Return the [x, y] coordinate for the center point of the cell that contains the specified text.  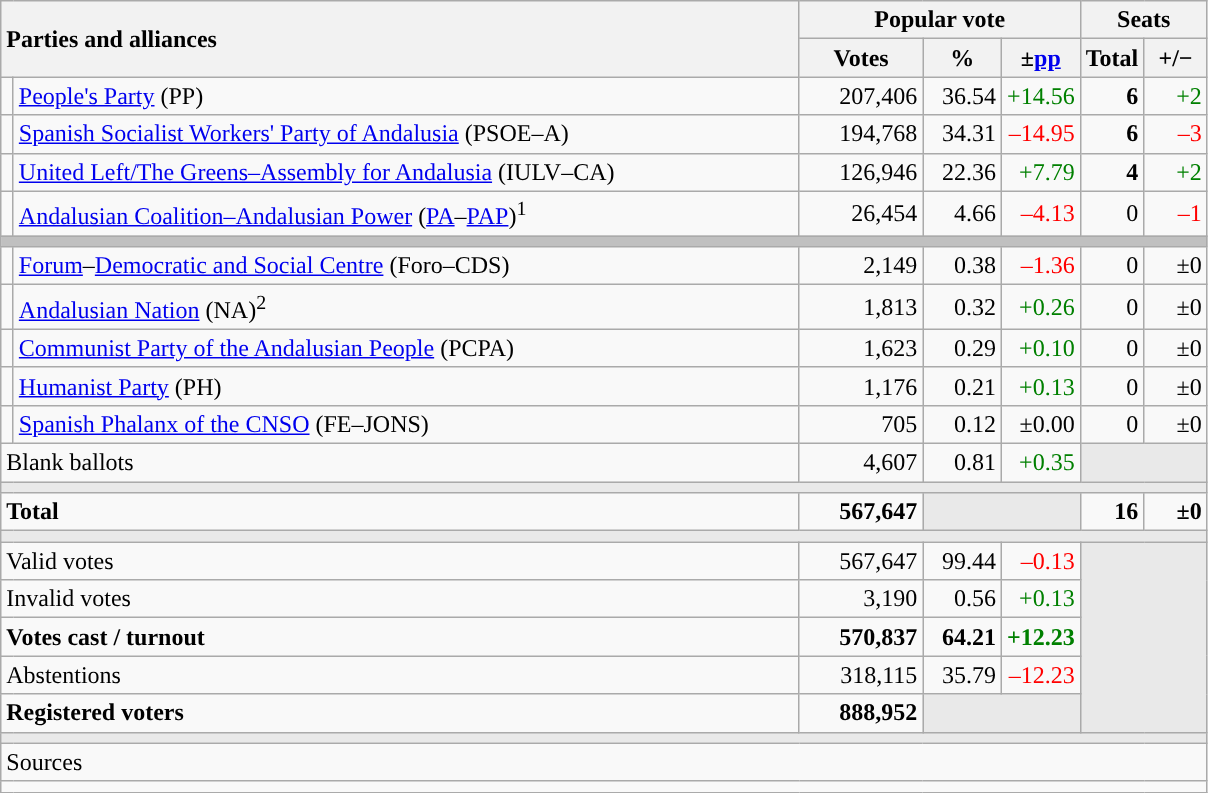
Communist Party of the Andalusian People (PCPA) [406, 348]
16 [1112, 512]
Forum–Democratic and Social Centre (Foro–CDS) [406, 266]
0.32 [962, 308]
Andalusian Nation (NA)2 [406, 308]
0.56 [962, 599]
Parties and alliances [400, 39]
Invalid votes [400, 599]
705 [861, 424]
+12.23 [1040, 637]
3,190 [861, 599]
35.79 [962, 675]
–1 [1176, 214]
–3 [1176, 134]
4.66 [962, 214]
Spanish Socialist Workers' Party of Andalusia (PSOE–A) [406, 134]
26,454 [861, 214]
±0.00 [1040, 424]
36.54 [962, 96]
Sources [604, 762]
+7.79 [1040, 172]
34.31 [962, 134]
64.21 [962, 637]
1,623 [861, 348]
0.81 [962, 462]
888,952 [861, 713]
+14.56 [1040, 96]
±pp [1040, 58]
Votes cast / turnout [400, 637]
Popular vote [940, 20]
22.36 [962, 172]
Blank ballots [400, 462]
Votes [861, 58]
4,607 [861, 462]
0.12 [962, 424]
+/− [1176, 58]
Spanish Phalanx of the CNSO (FE–JONS) [406, 424]
Valid votes [400, 561]
% [962, 58]
1,813 [861, 308]
4 [1112, 172]
194,768 [861, 134]
+0.10 [1040, 348]
0.38 [962, 266]
99.44 [962, 561]
Abstentions [400, 675]
Humanist Party (PH) [406, 386]
207,406 [861, 96]
+0.35 [1040, 462]
–4.13 [1040, 214]
Registered voters [400, 713]
Andalusian Coalition–Andalusian Power (PA–PAP)1 [406, 214]
–1.36 [1040, 266]
0.29 [962, 348]
318,115 [861, 675]
Seats [1144, 20]
–14.95 [1040, 134]
570,837 [861, 637]
1,176 [861, 386]
0.21 [962, 386]
People's Party (PP) [406, 96]
+0.26 [1040, 308]
–0.13 [1040, 561]
–12.23 [1040, 675]
2,149 [861, 266]
United Left/The Greens–Assembly for Andalusia (IULV–CA) [406, 172]
126,946 [861, 172]
